For the text-containing cell, return its midpoint in (X, Y) coordinate format. 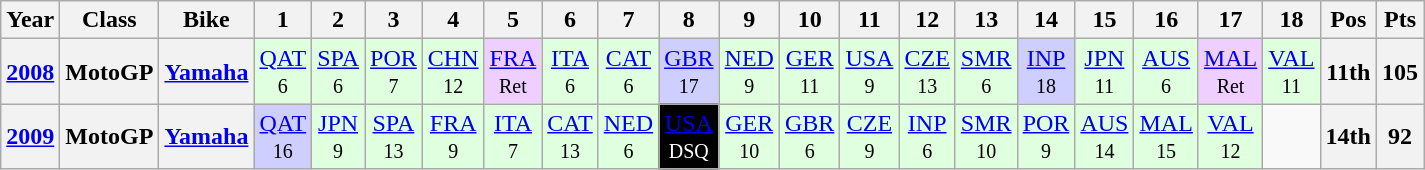
CZE9 (870, 136)
GER 11 (809, 72)
13 (986, 20)
QAT 6 (283, 72)
1 (283, 20)
8 (689, 20)
11 (870, 20)
ITA 6 (570, 72)
CAT 6 (628, 72)
SPA 6 (338, 72)
JPN9 (338, 136)
CHN 12 (453, 72)
SPA13 (394, 136)
Year (30, 20)
NED 9 (749, 72)
JPN 11 (1104, 72)
USADSQ (689, 136)
USA 9 (870, 72)
Class (110, 20)
10 (809, 20)
GBR6 (809, 136)
Pos (1348, 20)
QAT16 (283, 136)
5 (513, 20)
15 (1104, 20)
INP 18 (1046, 72)
17 (1230, 20)
2009 (30, 136)
CAT13 (570, 136)
VAL12 (1230, 136)
12 (927, 20)
6 (570, 20)
14th (1348, 136)
POR9 (1046, 136)
ITA7 (513, 136)
9 (749, 20)
AUS 6 (1166, 72)
POR 7 (394, 72)
FRA9 (453, 136)
MAL15 (1166, 136)
16 (1166, 20)
11th (1348, 72)
GER10 (749, 136)
SMR 6 (986, 72)
7 (628, 20)
FRA Ret (513, 72)
92 (1400, 136)
INP6 (927, 136)
3 (394, 20)
CZE 13 (927, 72)
SMR10 (986, 136)
AUS14 (1104, 136)
Pts (1400, 20)
NED6 (628, 136)
Bike (206, 20)
18 (1292, 20)
14 (1046, 20)
105 (1400, 72)
VAL 11 (1292, 72)
MAL Ret (1230, 72)
GBR 17 (689, 72)
2 (338, 20)
4 (453, 20)
2008 (30, 72)
